Scan for the cell matching the given text and deliver its (x, y) coordinate at center. 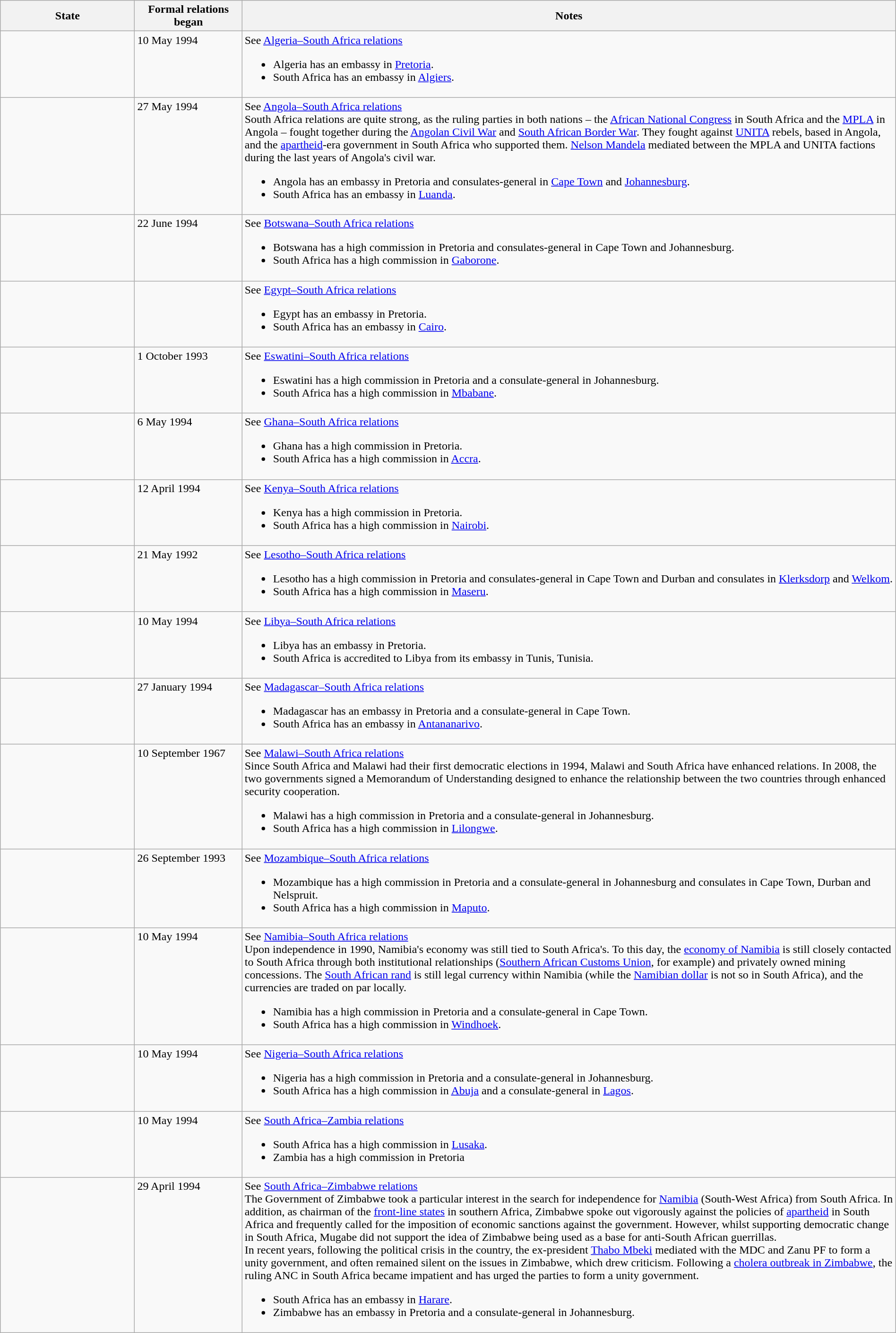
State (68, 16)
29 April 1994 (188, 1255)
See Egypt–South Africa relationsEgypt has an embassy in Pretoria.South Africa has an embassy in Cairo. (569, 314)
12 April 1994 (188, 512)
Formal relations began (188, 16)
Notes (569, 16)
See Kenya–South Africa relationsKenya has a high commission in Pretoria.South Africa has a high commission in Nairobi. (569, 512)
See Libya–South Africa relationsLibya has an embassy in Pretoria.South Africa is accredited to Libya from its embassy in Tunis, Tunisia. (569, 645)
1 October 1993 (188, 380)
See South Africa–Zambia relationsSouth Africa has a high commission in Lusaka.Zambia has a high commission in Pretoria (569, 1144)
27 January 1994 (188, 711)
26 September 1993 (188, 889)
6 May 1994 (188, 446)
27 May 1994 (188, 156)
See Algeria–South Africa relationsAlgeria has an embassy in Pretoria.South Africa has an embassy in Algiers. (569, 64)
10 September 1967 (188, 796)
See Ghana–South Africa relationsGhana has a high commission in Pretoria.South Africa has a high commission in Accra. (569, 446)
21 May 1992 (188, 579)
22 June 1994 (188, 248)
